Extract the [X, Y] coordinate from the center of the cell holding the provided text.  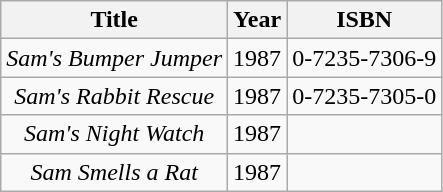
Title [114, 20]
Sam's Bumper Jumper [114, 58]
0-7235-7305-0 [364, 96]
ISBN [364, 20]
0-7235-7306-9 [364, 58]
Sam's Rabbit Rescue [114, 96]
Sam's Night Watch [114, 134]
Year [258, 20]
Sam Smells a Rat [114, 172]
